Detect which cell encompasses the target text, then output its (x, y) center coordinate. 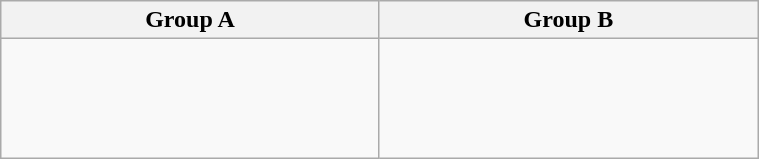
Group B (568, 20)
Group A (190, 20)
